Provide the [X, Y] coordinate of the cell's center where the given text is located.  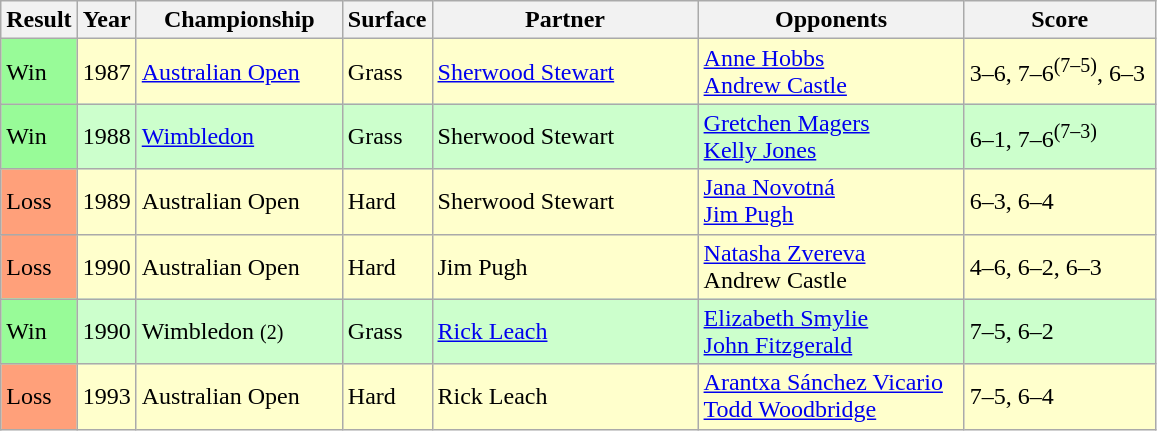
Gretchen Magers Kelly Jones [831, 136]
7–5, 6–2 [1060, 332]
3–6, 7–6(7–5), 6–3 [1060, 72]
1987 [106, 72]
Jana Novotná Jim Pugh [831, 202]
Score [1060, 20]
1988 [106, 136]
Elizabeth Smylie John Fitzgerald [831, 332]
Jim Pugh [565, 266]
7–5, 6–4 [1060, 396]
Anne Hobbs Andrew Castle [831, 72]
1993 [106, 396]
1989 [106, 202]
Year [106, 20]
6–3, 6–4 [1060, 202]
Wimbledon [239, 136]
Wimbledon (2) [239, 332]
Result [39, 20]
Partner [565, 20]
4–6, 6–2, 6–3 [1060, 266]
Natasha Zvereva Andrew Castle [831, 266]
Arantxa Sánchez Vicario Todd Woodbridge [831, 396]
Opponents [831, 20]
Championship [239, 20]
6–1, 7–6(7–3) [1060, 136]
Surface [387, 20]
